Determine the [X, Y] coordinate at the center of the cell enclosing the given text.  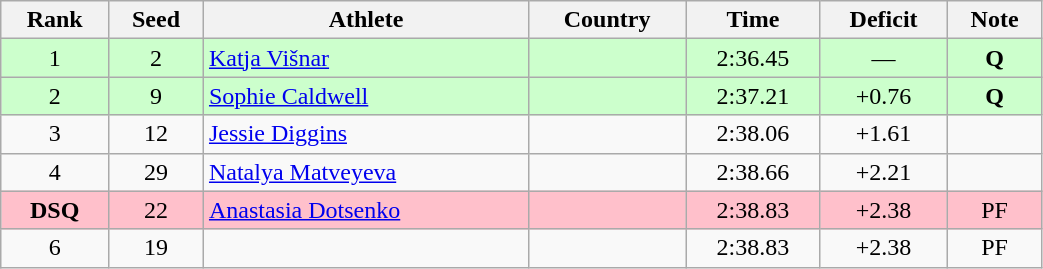
2:38.66 [754, 172]
DSQ [55, 210]
Country [608, 20]
Rank [55, 20]
Note [994, 20]
Jessie Diggins [366, 134]
Athlete [366, 20]
+2.21 [884, 172]
29 [156, 172]
Deficit [884, 20]
Sophie Caldwell [366, 96]
22 [156, 210]
+0.76 [884, 96]
19 [156, 248]
9 [156, 96]
— [884, 58]
2:36.45 [754, 58]
Katja Višnar [366, 58]
Seed [156, 20]
1 [55, 58]
6 [55, 248]
4 [55, 172]
+1.61 [884, 134]
2:37.21 [754, 96]
12 [156, 134]
Time [754, 20]
Anastasia Dotsenko [366, 210]
2:38.06 [754, 134]
3 [55, 134]
Natalya Matveyeva [366, 172]
